Capture the cell that displays the provided text and extract its [X, Y] central coordinate. 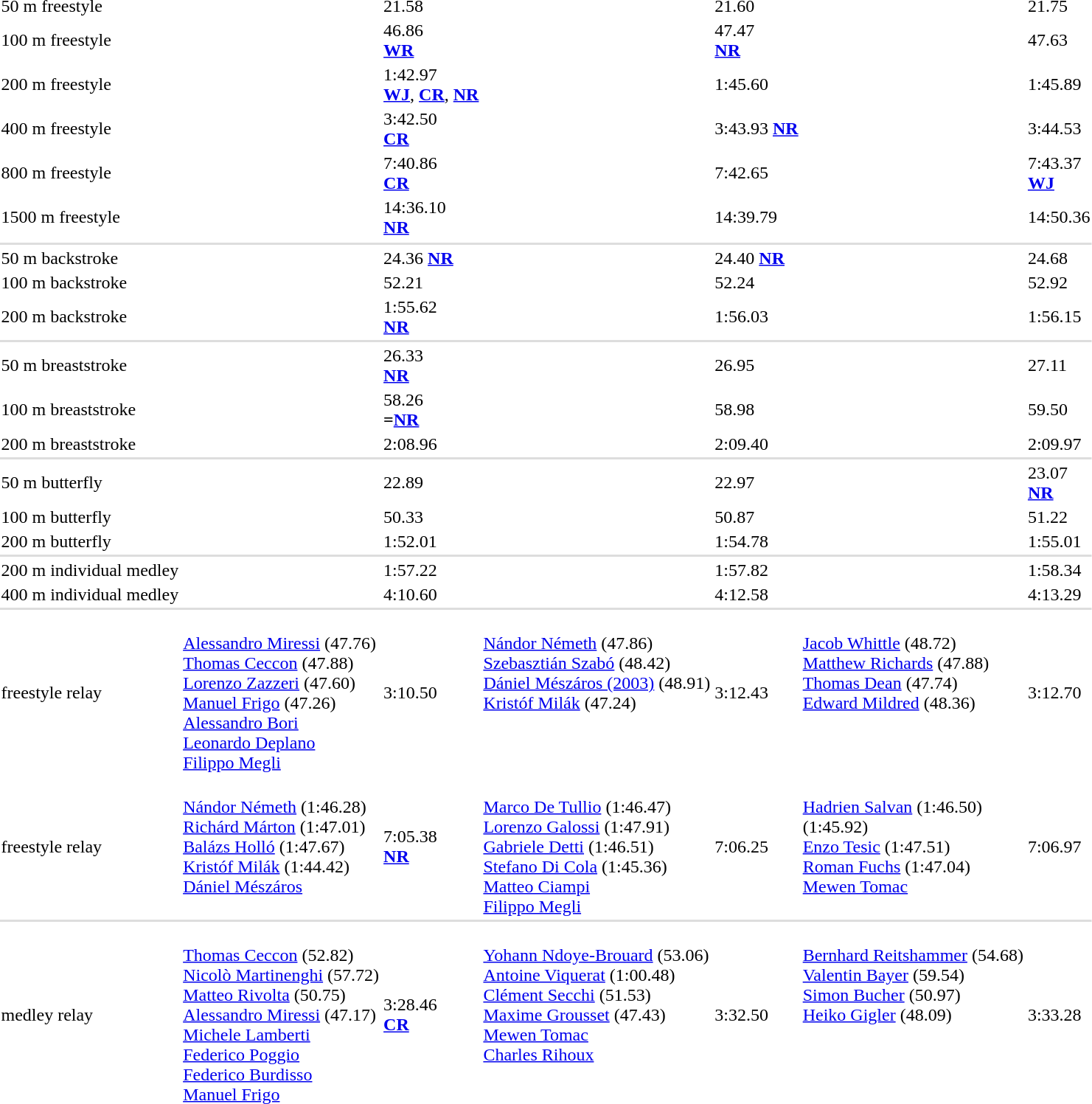
200 m butterfly [90, 541]
800 m freestyle [90, 173]
2:09.40 [757, 444]
3:12.70 [1059, 693]
26.33 NR [431, 366]
23.07NR [1059, 482]
52.21 [431, 282]
24.68 [1059, 258]
47.47NR [757, 40]
22.89 [431, 482]
47.63 [1059, 40]
400 m individual medley [90, 594]
50.87 [757, 517]
24.40 NR [757, 258]
Nándor Németh (47.86)Szebasztián Szabó (48.42)Dániel Mészáros (2003) (48.91)Kristóf Milák (47.24) [597, 693]
7:40.86CR [431, 173]
200 m backstroke [90, 317]
52.92 [1059, 282]
4:10.60 [431, 594]
1:55.01 [1059, 541]
50 m butterfly [90, 482]
400 m freestyle [90, 128]
52.24 [757, 282]
3:43.93 NR [757, 128]
51.22 [1059, 517]
1:45.89 [1059, 84]
59.50 [1059, 410]
7:42.65 [757, 173]
14:50.36 [1059, 217]
46.86WR [431, 40]
Hadrien Salvan (1:46.50) (1:45.92)Enzo Tesic (1:47.51)Roman Fuchs (1:47.04)Mewen Tomac [913, 847]
1:56.15 [1059, 317]
Alessandro Miressi (47.76)Thomas Ceccon (47.88)Lorenzo Zazzeri (47.60)Manuel Frigo (47.26)Alessandro BoriLeonardo DeplanoFilippo Megli [282, 693]
100 m freestyle [90, 40]
1:58.34 [1059, 570]
Nándor Németh (1:46.28)Richárd Márton (1:47.01)Balázs Holló (1:47.67)Kristóf Milák (1:44.42)Dániel Mészáros [282, 847]
27.11 [1059, 366]
1:52.01 [431, 541]
200 m freestyle [90, 84]
Jacob Whittle (48.72)Matthew Richards (47.88)Thomas Dean (47.74)Edward Mildred (48.36) [913, 693]
14:36.10NR [431, 217]
1:54.78 [757, 541]
2:08.96 [431, 444]
4:12.58 [757, 594]
1:57.82 [757, 570]
1:56.03 [757, 317]
3:12.43 [757, 693]
1:55.62 NR [431, 317]
200 m breaststroke [90, 444]
50 m breaststroke [90, 366]
3:10.50 [431, 693]
3:44.53 [1059, 128]
200 m individual medley [90, 570]
1:57.22 [431, 570]
22.97 [757, 482]
7:06.97 [1059, 847]
50.33 [431, 517]
3:42.50CR [431, 128]
58.26 =NR [431, 410]
1500 m freestyle [90, 217]
24.36 NR [431, 258]
2:09.97 [1059, 444]
1:45.60 [757, 84]
7:05.38NR [431, 847]
7:43.37WJ [1059, 173]
26.95 [757, 366]
7:06.25 [757, 847]
100 m breaststroke [90, 410]
14:39.79 [757, 217]
50 m backstroke [90, 258]
Marco De Tullio (1:46.47)Lorenzo Galossi (1:47.91)Gabriele Detti (1:46.51)Stefano Di Cola (1:45.36)Matteo CiampiFilippo Megli [597, 847]
4:13.29 [1059, 594]
1:42.97WJ, CR, NR [431, 84]
58.98 [757, 410]
100 m butterfly [90, 517]
100 m backstroke [90, 282]
